Detect which cell encompasses the target text, then output its [x, y] center coordinate. 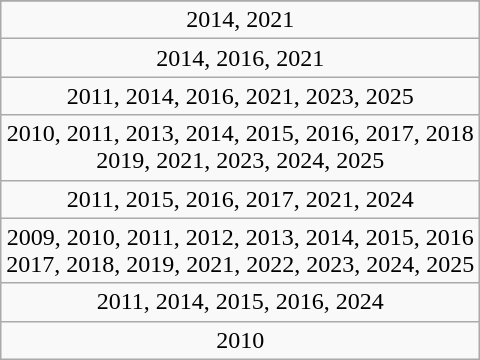
2009, 2010, 2011, 2012, 2013, 2014, 2015, 2016 2017, 2018, 2019, 2021, 2022, 2023, 2024, 2025 [240, 250]
2014, 2016, 2021 [240, 58]
2011, 2014, 2015, 2016, 2024 [240, 302]
2010, 2011, 2013, 2014, 2015, 2016, 2017, 2018 2019, 2021, 2023, 2024, 2025 [240, 148]
2011, 2014, 2016, 2021, 2023, 2025 [240, 96]
2010 [240, 340]
2011, 2015, 2016, 2017, 2021, 2024 [240, 199]
2014, 2021 [240, 20]
